Determine the [X, Y] coordinate at the center of the cell enclosing the given text.  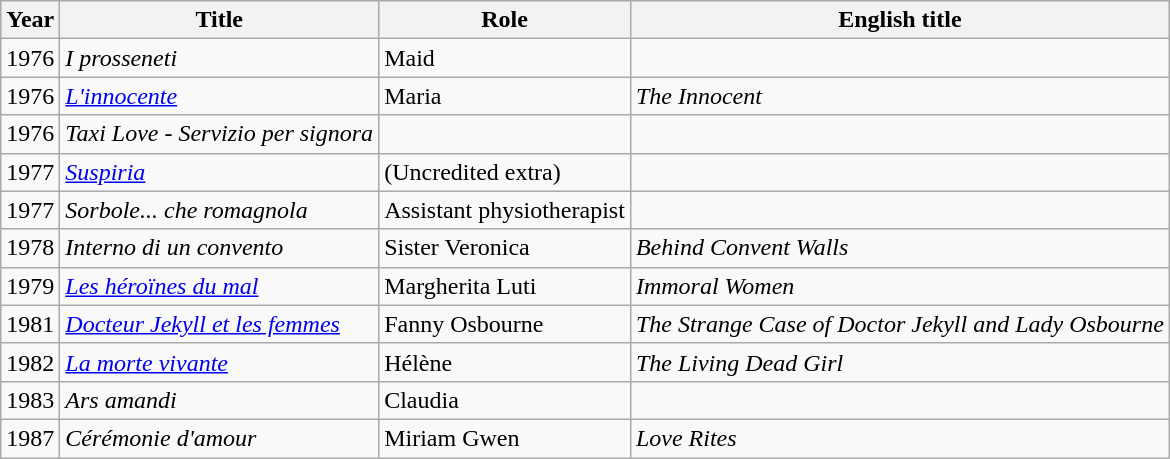
Sorbole... che romagnola [220, 210]
Les héroïnes du mal [220, 286]
1983 [30, 400]
The Living Dead Girl [900, 362]
English title [900, 20]
Maid [505, 58]
Interno di un convento [220, 248]
The Innocent [900, 96]
Love Rites [900, 438]
Claudia [505, 400]
Behind Convent Walls [900, 248]
Suspiria [220, 172]
Immoral Women [900, 286]
1987 [30, 438]
Assistant physiotherapist [505, 210]
1979 [30, 286]
The Strange Case of Doctor Jekyll and Lady Osbourne [900, 324]
Maria [505, 96]
Role [505, 20]
Hélène [505, 362]
Ars amandi [220, 400]
Title [220, 20]
L'innocente [220, 96]
Docteur Jekyll et les femmes [220, 324]
1982 [30, 362]
Sister Veronica [505, 248]
Taxi Love - Servizio per signora [220, 134]
Margherita Luti [505, 286]
I prosseneti [220, 58]
Cérémonie d'amour [220, 438]
Fanny Osbourne [505, 324]
1981 [30, 324]
Miriam Gwen [505, 438]
Year [30, 20]
La morte vivante [220, 362]
(Uncredited extra) [505, 172]
1978 [30, 248]
